Capture the cell that displays the provided text and extract its [X, Y] central coordinate. 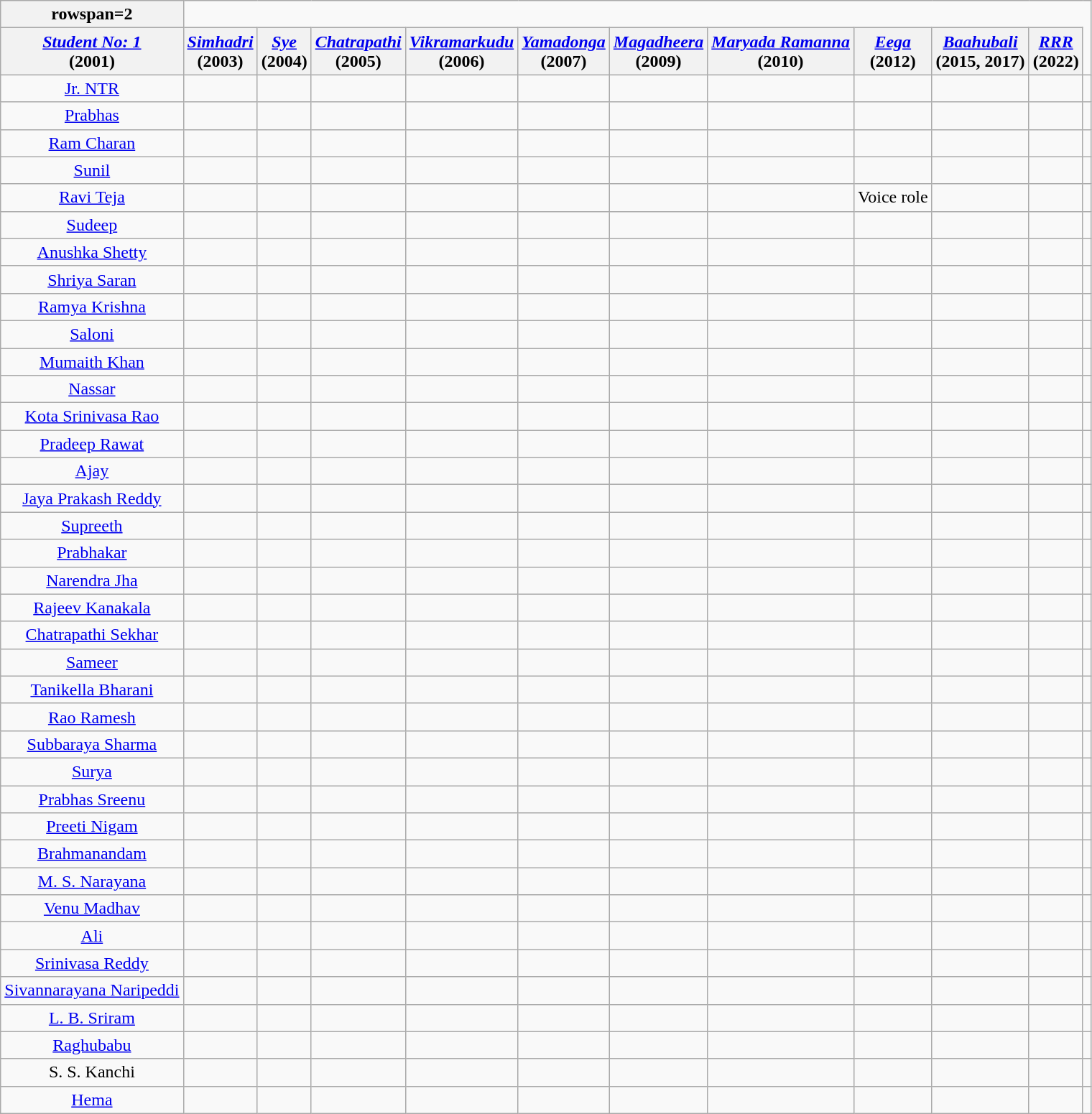
Jr. NTR [92, 88]
M. S. Narayana [92, 881]
Nassar [92, 389]
Preeti Nigam [92, 827]
Eega(2012) [892, 52]
Venu Madhav [92, 909]
Sudeep [92, 225]
Sameer [92, 662]
Srinivasa Reddy [92, 963]
Sye(2004) [284, 52]
Sivannarayana Naripeddi [92, 990]
Sunil [92, 170]
Surya [92, 771]
RRR(2022) [1056, 52]
Prabhakar [92, 553]
Shriya Saran [92, 279]
Rajeev Kanakala [92, 608]
Simhadri(2003) [220, 52]
Jaya Prakash Reddy [92, 498]
Rao Ramesh [92, 717]
Student No: 1(2001) [92, 52]
Magadheera(2009) [658, 52]
Prabhas Sreenu [92, 799]
Vikramarkudu(2006) [461, 52]
Chatrapathi Sekhar [92, 635]
Pradeep Rawat [92, 444]
Subbaraya Sharma [92, 744]
Ravi Teja [92, 198]
L. B. Sriram [92, 1018]
Baahubali(2015, 2017) [980, 52]
Ali [92, 936]
Mumaith Khan [92, 361]
Ram Charan [92, 143]
Brahmanandam [92, 854]
Ramya Krishna [92, 307]
Kota Srinivasa Rao [92, 417]
Narendra Jha [92, 580]
Raghubabu [92, 1045]
Hema [92, 1100]
Anushka Shetty [92, 252]
Chatrapathi(2005) [358, 52]
Yamadonga(2007) [564, 52]
rowspan=2 [92, 14]
Ajay [92, 471]
Maryada Ramanna(2010) [781, 52]
S. S. Kanchi [92, 1072]
Supreeth [92, 526]
Prabhas [92, 116]
Voice role [892, 198]
Tanikella Bharani [92, 690]
Saloni [92, 334]
